Provide the [x, y] coordinate of the cell's center where the given text is located.  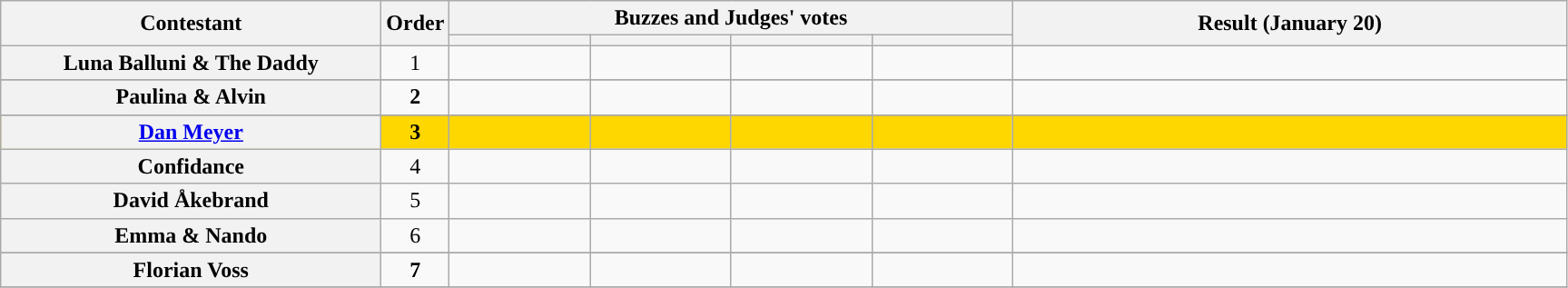
Contestant [191, 24]
Confidance [191, 166]
Result (January 20) [1289, 24]
3 [416, 132]
Luna Balluni & The Daddy [191, 63]
2 [416, 97]
Emma & Nando [191, 235]
David Åkebrand [191, 201]
Buzzes and Judges' votes [731, 18]
4 [416, 166]
6 [416, 235]
Florian Voss [191, 270]
Order [416, 24]
Paulina & Alvin [191, 97]
5 [416, 201]
Dan Meyer [191, 132]
1 [416, 63]
7 [416, 270]
